Capture the cell that displays the provided text and extract its (X, Y) central coordinate. 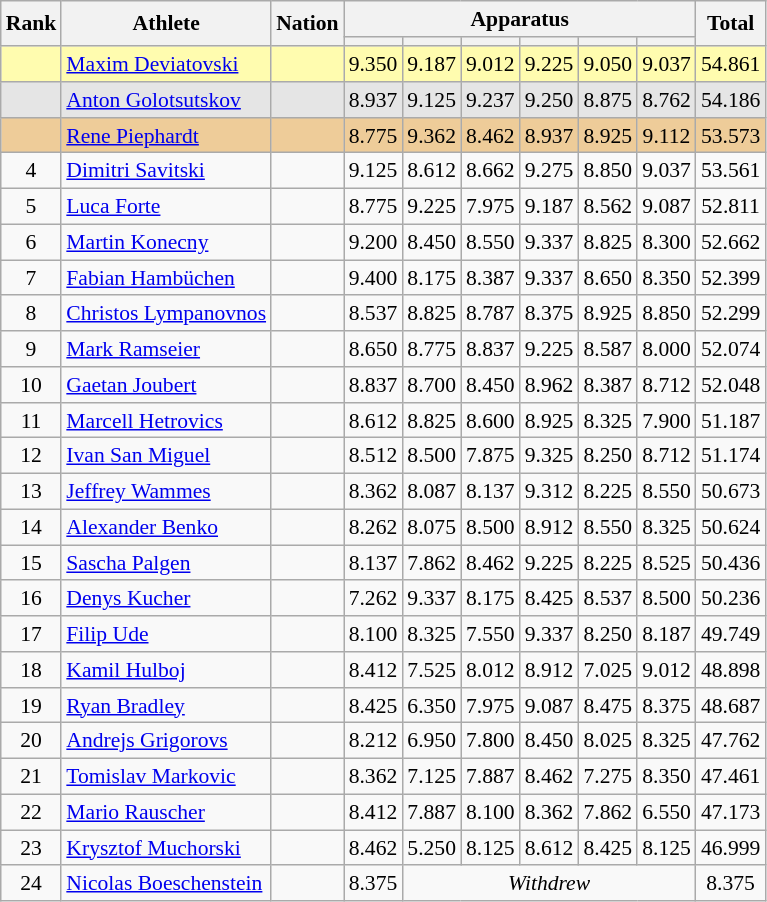
9.400 (374, 278)
7.550 (490, 634)
50.624 (730, 528)
46.999 (730, 848)
Marcell Hetrovics (166, 421)
24 (32, 884)
23 (32, 848)
7.275 (608, 777)
8.762 (666, 100)
53.573 (730, 136)
22 (32, 813)
11 (32, 421)
Mark Ramseier (166, 349)
6.950 (432, 741)
8.000 (666, 349)
52.048 (730, 385)
9.112 (666, 136)
Sascha Palgen (166, 563)
Nicolas Boeschenstein (166, 884)
50.436 (730, 563)
8.212 (374, 741)
9.350 (374, 64)
8.075 (432, 528)
51.187 (730, 421)
6.550 (666, 813)
Krysztof Muchorski (166, 848)
13 (32, 492)
Dimitri Savitski (166, 171)
Anton Golotsutskov (166, 100)
7.262 (374, 599)
5.250 (432, 848)
8.700 (432, 385)
47.461 (730, 777)
49.749 (730, 634)
15 (32, 563)
7.025 (608, 670)
14 (32, 528)
Christos Lympanovnos (166, 314)
52.399 (730, 278)
51.174 (730, 456)
52.299 (730, 314)
52.074 (730, 349)
Tomislav Markovic (166, 777)
6 (32, 243)
Andrejs Grigorovs (166, 741)
9.050 (608, 64)
4 (32, 171)
48.687 (730, 706)
8.012 (490, 670)
7.900 (666, 421)
7.875 (490, 456)
8.475 (608, 706)
Filip Ude (166, 634)
54.186 (730, 100)
9.325 (550, 456)
8.787 (490, 314)
8.187 (666, 634)
Mario Rauscher (166, 813)
Apparatus (520, 19)
47.173 (730, 813)
8.512 (374, 456)
7.525 (432, 670)
8.562 (608, 207)
9.237 (490, 100)
8 (32, 314)
Total (730, 24)
19 (32, 706)
5 (32, 207)
6.350 (432, 706)
52.811 (730, 207)
9.312 (550, 492)
9.250 (550, 100)
16 (32, 599)
Kamil Hulboj (166, 670)
8.600 (490, 421)
48.898 (730, 670)
10 (32, 385)
21 (32, 777)
18 (32, 670)
8.025 (608, 741)
Martin Konecny (166, 243)
8.262 (374, 528)
9.362 (432, 136)
12 (32, 456)
8.662 (490, 171)
8.300 (666, 243)
Jeffrey Wammes (166, 492)
Ryan Bradley (166, 706)
53.561 (730, 171)
50.236 (730, 599)
Nation (307, 24)
47.762 (730, 741)
Fabian Hambüchen (166, 278)
Athlete (166, 24)
8.875 (608, 100)
9 (32, 349)
54.861 (730, 64)
52.662 (730, 243)
8.587 (608, 349)
Maxim Deviatovski (166, 64)
8.087 (432, 492)
Ivan San Miguel (166, 456)
20 (32, 741)
Rank (32, 24)
7.125 (432, 777)
8.962 (550, 385)
Alexander Benko (166, 528)
Rene Piephardt (166, 136)
Luca Forte (166, 207)
7.800 (490, 741)
50.673 (730, 492)
17 (32, 634)
7 (32, 278)
Withdrew (549, 884)
Gaetan Joubert (166, 385)
9.200 (374, 243)
8.525 (666, 563)
Denys Kucher (166, 599)
9.275 (550, 171)
